Pinpoint the cell where the given text exists, returning its [x, y] midpoint coordinate. 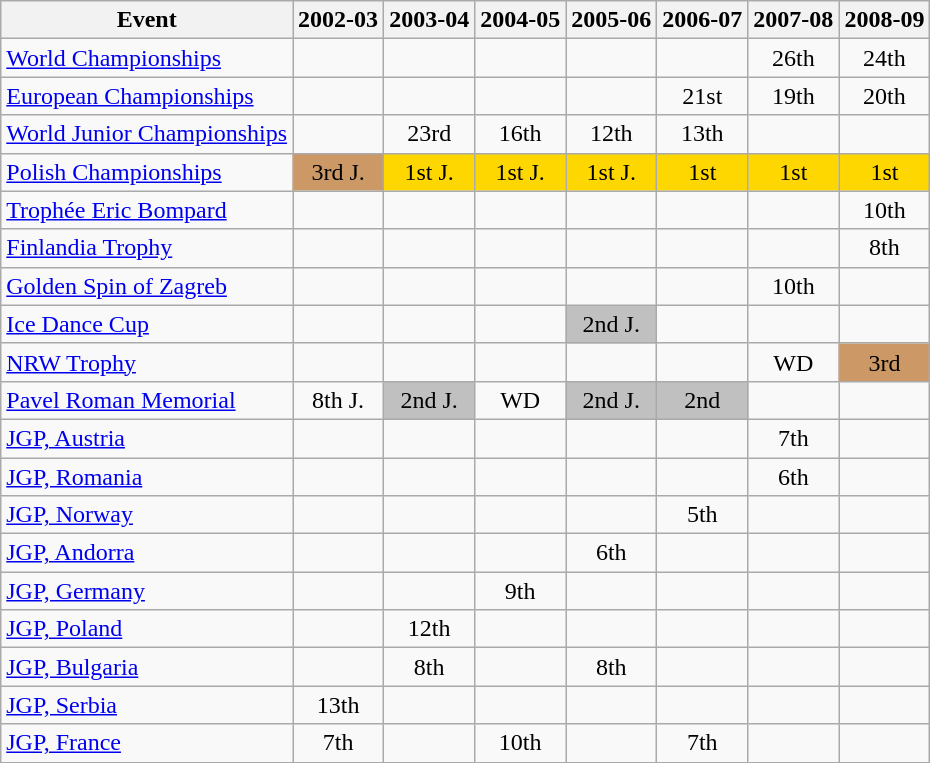
2004-05 [520, 20]
2003-04 [430, 20]
European Championships [147, 96]
23rd [430, 134]
26th [794, 58]
2002-03 [338, 20]
2006-07 [702, 20]
Pavel Roman Memorial [147, 400]
JGP, Serbia [147, 705]
3rd J. [338, 172]
21st [702, 96]
16th [520, 134]
Ice Dance Cup [147, 324]
JGP, Andorra [147, 553]
JGP, France [147, 743]
Event [147, 20]
JGP, Norway [147, 515]
20th [884, 96]
2nd [702, 400]
2007-08 [794, 20]
19th [794, 96]
JGP, Germany [147, 591]
JGP, Bulgaria [147, 667]
2008-09 [884, 20]
NRW Trophy [147, 362]
JGP, Romania [147, 477]
Trophée Eric Bompard [147, 210]
JGP, Poland [147, 629]
2005-06 [612, 20]
24th [884, 58]
Finlandia Trophy [147, 248]
Golden Spin of Zagreb [147, 286]
World Junior Championships [147, 134]
World Championships [147, 58]
Polish Championships [147, 172]
9th [520, 591]
JGP, Austria [147, 438]
3rd [884, 362]
8th J. [338, 400]
5th [702, 515]
